Pinpoint the cell where the given text exists, returning its (X, Y) midpoint coordinate. 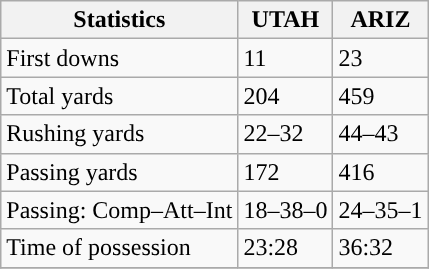
172 (286, 172)
ARIZ (380, 20)
Passing yards (120, 172)
11 (286, 58)
204 (286, 96)
Passing: Comp–Att–Int (120, 210)
23:28 (286, 248)
Time of possession (120, 248)
23 (380, 58)
24–35–1 (380, 210)
UTAH (286, 20)
22–32 (286, 134)
Statistics (120, 20)
459 (380, 96)
Rushing yards (120, 134)
First downs (120, 58)
416 (380, 172)
44–43 (380, 134)
18–38–0 (286, 210)
36:32 (380, 248)
Total yards (120, 96)
